Extract the (x, y) coordinate from the center of the cell holding the provided text.  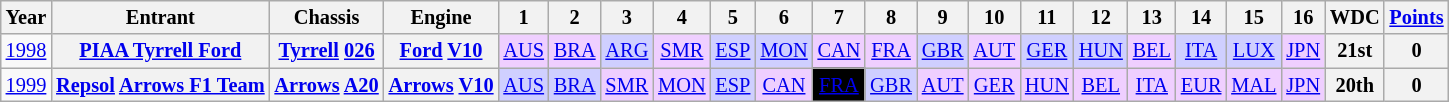
4 (682, 17)
2 (575, 17)
Year (26, 17)
PIAA Tyrrell Ford (160, 51)
Chassis (327, 17)
Tyrrell 026 (327, 51)
20th (1355, 85)
5 (732, 17)
Engine (442, 17)
10 (994, 17)
WDC (1355, 17)
16 (1303, 17)
Repsol Arrows F1 Team (160, 85)
13 (1152, 17)
8 (891, 17)
EUR (1201, 85)
LUX (1254, 51)
Arrows V10 (442, 85)
11 (1047, 17)
Entrant (160, 17)
Ford V10 (442, 51)
7 (840, 17)
1998 (26, 51)
1999 (26, 85)
6 (784, 17)
MAL (1254, 85)
14 (1201, 17)
21st (1355, 51)
1 (523, 17)
12 (1101, 17)
Points (1416, 17)
15 (1254, 17)
3 (626, 17)
9 (943, 17)
Arrows A20 (327, 85)
ARG (626, 51)
